Detect which cell encompasses the target text, then output its [x, y] center coordinate. 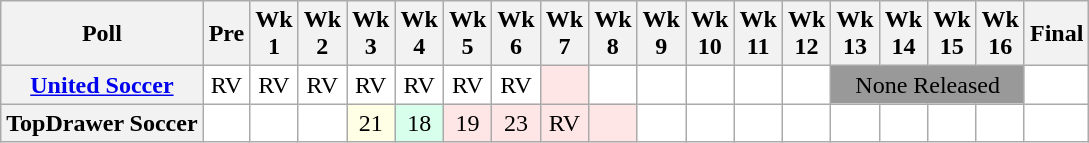
Wk9 [661, 34]
Wk14 [903, 34]
Wk8 [613, 34]
Wk11 [758, 34]
Wk6 [516, 34]
Wk5 [467, 34]
Final [1056, 34]
Wk4 [419, 34]
23 [516, 123]
21 [371, 123]
TopDrawer Soccer [102, 123]
Wk13 [855, 34]
19 [467, 123]
Wk15 [952, 34]
Wk1 [274, 34]
18 [419, 123]
Poll [102, 34]
Pre [226, 34]
None Released [928, 85]
Wk2 [322, 34]
Wk16 [1000, 34]
Wk7 [564, 34]
Wk10 [710, 34]
Wk3 [371, 34]
Wk12 [806, 34]
United Soccer [102, 85]
